Determine the [x, y] coordinate at the center of the cell enclosing the given text.  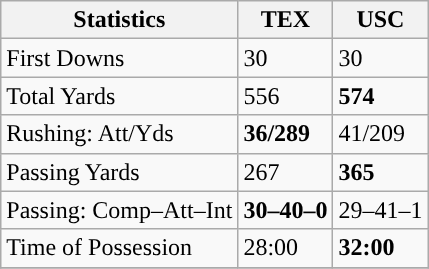
USC [380, 20]
Passing: Comp–Att–Int [120, 210]
Total Yards [120, 96]
556 [286, 96]
574 [380, 96]
Rushing: Att/Yds [120, 134]
TEX [286, 20]
41/209 [380, 134]
Statistics [120, 20]
30–40–0 [286, 210]
Time of Possession [120, 248]
Passing Yards [120, 172]
365 [380, 172]
First Downs [120, 58]
28:00 [286, 248]
36/289 [286, 134]
29–41–1 [380, 210]
32:00 [380, 248]
267 [286, 172]
